Return the (X, Y) coordinate for the center point of the cell that contains the specified text.  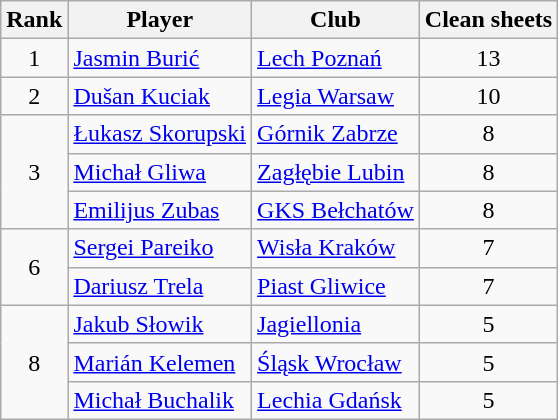
GKS Bełchatów (336, 210)
13 (488, 58)
Sergei Pareiko (160, 248)
Player (160, 20)
Górnik Zabrze (336, 134)
Jasmin Burić (160, 58)
Club (336, 20)
3 (34, 172)
Jakub Słowik (160, 324)
Zagłębie Lubin (336, 172)
Legia Warsaw (336, 96)
10 (488, 96)
6 (34, 267)
Dariusz Trela (160, 286)
Emilijus Zubas (160, 210)
Jagiellonia (336, 324)
Piast Gliwice (336, 286)
Łukasz Skorupski (160, 134)
Lech Poznań (336, 58)
Marián Kelemen (160, 362)
2 (34, 96)
Wisła Kraków (336, 248)
Michał Gliwa (160, 172)
Michał Buchalik (160, 400)
Rank (34, 20)
Clean sheets (488, 20)
Śląsk Wrocław (336, 362)
Dušan Kuciak (160, 96)
1 (34, 58)
Lechia Gdańsk (336, 400)
